Identify which cell holds the provided text, then report its (X, Y) central coordinate. 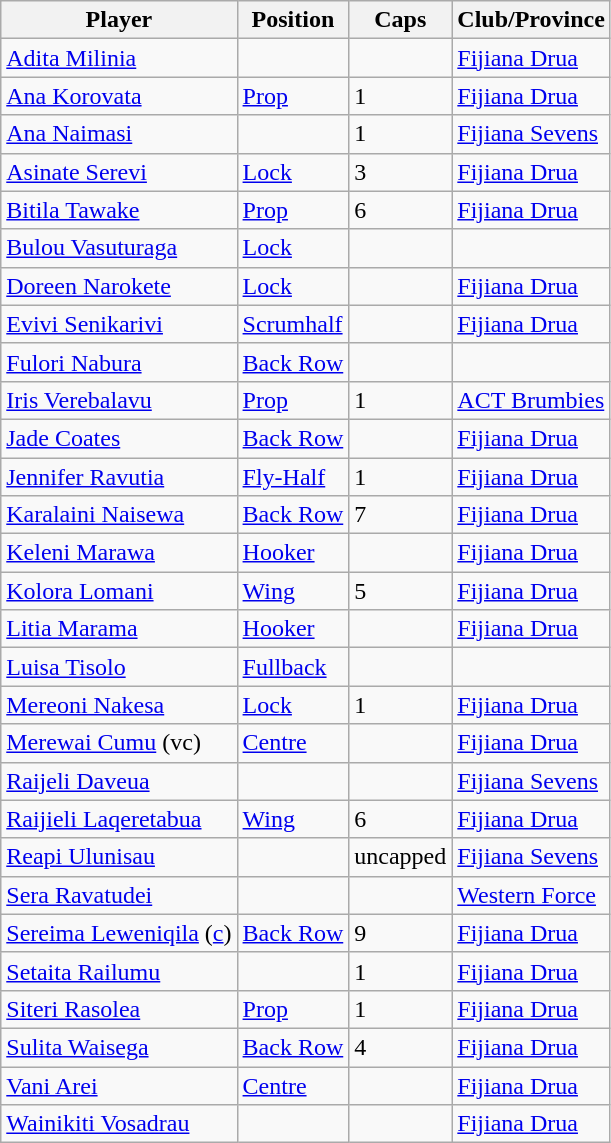
Scrumhalf (293, 324)
Karalaini Naisewa (119, 515)
Club/Province (532, 20)
Adita Milinia (119, 58)
Fullback (293, 667)
Asinate Serevi (119, 172)
Reapi Ulunisau (119, 857)
Position (293, 20)
Jade Coates (119, 438)
Kolora Lomani (119, 591)
9 (400, 933)
Sereima Leweniqila (c) (119, 933)
Fulori Nabura (119, 362)
Evivi Senikarivi (119, 324)
Ana Korovata (119, 96)
Wainikiti Vosadrau (119, 1124)
Western Force (532, 895)
Siteri Rasolea (119, 1009)
Setaita Railumu (119, 971)
Mereoni Nakesa (119, 705)
ACT Brumbies (532, 400)
Iris Verebalavu (119, 400)
3 (400, 172)
Caps (400, 20)
Merewai Cumu (vc) (119, 743)
Raijieli Laqeretabua (119, 819)
Jennifer Ravutia (119, 477)
Bitila Tawake (119, 210)
4 (400, 1047)
Vani Arei (119, 1085)
Keleni Marawa (119, 553)
Luisa Tisolo (119, 667)
Litia Marama (119, 629)
Sera Ravatudei (119, 895)
7 (400, 515)
Raijeli Daveua (119, 781)
5 (400, 591)
Doreen Narokete (119, 286)
Fly-Half (293, 477)
Sulita Waisega (119, 1047)
Player (119, 20)
Ana Naimasi (119, 134)
uncapped (400, 857)
Bulou Vasuturaga (119, 248)
